Extract the [X, Y] coordinate from the center of the cell holding the provided text.  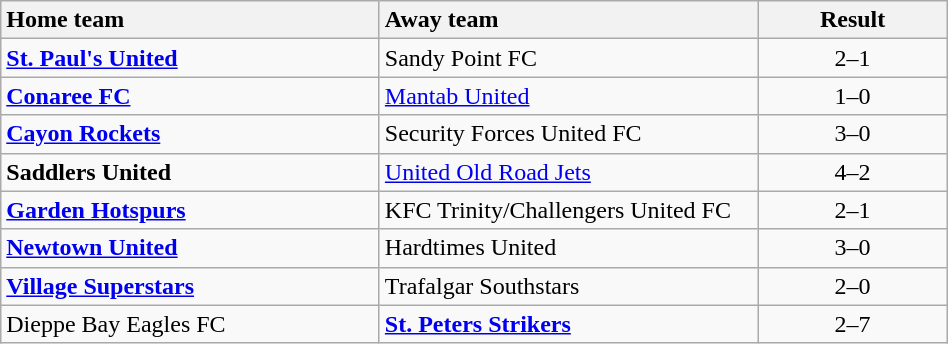
1–0 [852, 96]
Conaree FC [190, 96]
Sandy Point FC [568, 58]
Result [852, 20]
Saddlers United [190, 172]
2–0 [852, 286]
United Old Road Jets [568, 172]
2–7 [852, 324]
4–2 [852, 172]
Cayon Rockets [190, 134]
Hardtimes United [568, 248]
St. Peters Strikers [568, 324]
KFC Trinity/Challengers United FC [568, 210]
Home team [190, 20]
Dieppe Bay Eagles FC [190, 324]
St. Paul's United [190, 58]
Mantab United [568, 96]
Trafalgar Southstars [568, 286]
Security Forces United FC [568, 134]
Garden Hotspurs [190, 210]
Away team [568, 20]
Village Superstars [190, 286]
Newtown United [190, 248]
